Search for the cell housing the specified text and yield its (x, y) center coordinate. 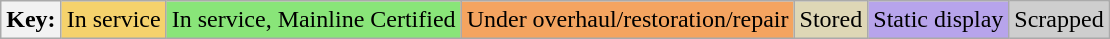
In service, Mainline Certified (314, 20)
Scrapped (1059, 20)
Stored (831, 20)
Static display (938, 20)
Key: (31, 20)
In service (114, 20)
Under overhaul/restoration/repair (628, 20)
